Pinpoint the cell where the given text exists, returning its [X, Y] midpoint coordinate. 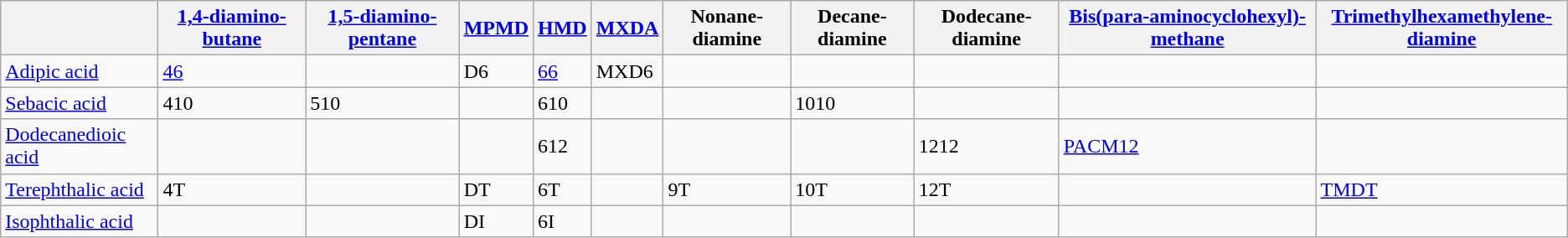
610 [563, 103]
HMD [563, 28]
9T [727, 189]
Adipic acid [80, 71]
1010 [853, 103]
DT [496, 189]
6I [563, 221]
Sebacic acid [80, 103]
Decane­diamine [853, 28]
4T [232, 189]
MXD6 [627, 71]
Nonane­diamine [727, 28]
Trimethyl­hexamethylene­diamine [1442, 28]
Bis­(para-amino­cyclohexyl)­methane [1188, 28]
6T [563, 189]
MXDA [627, 28]
Dodecanedioic acid [80, 146]
1212 [987, 146]
66 [563, 71]
Isophthalic acid [80, 221]
46 [232, 71]
D6 [496, 71]
1,5-diamino­pentane [382, 28]
12T [987, 189]
PACM12 [1188, 146]
Dodecane­diamine [987, 28]
TMDT [1442, 189]
410 [232, 103]
10T [853, 189]
612 [563, 146]
Terephthalic acid [80, 189]
MPMD [496, 28]
510 [382, 103]
1,4-diamino­butane [232, 28]
DI [496, 221]
